Detect which cell encompasses the target text, then output its (x, y) center coordinate. 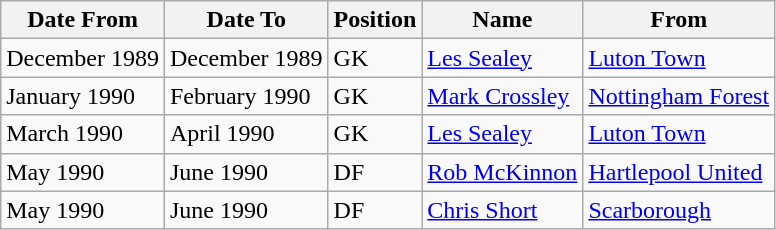
Date From (83, 20)
Nottingham Forest (679, 96)
Hartlepool United (679, 172)
From (679, 20)
Rob McKinnon (502, 172)
Mark Crossley (502, 96)
Name (502, 20)
Date To (246, 20)
February 1990 (246, 96)
Position (375, 20)
Scarborough (679, 210)
Chris Short (502, 210)
April 1990 (246, 134)
January 1990 (83, 96)
March 1990 (83, 134)
